Return the (X, Y) coordinate for the center point of the cell that contains the specified text.  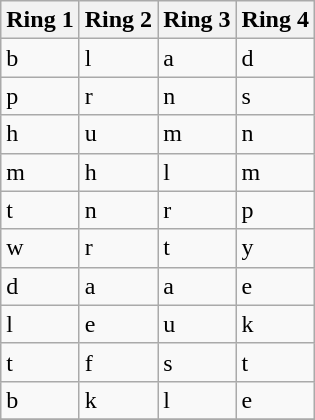
Ring 4 (275, 20)
Ring 2 (118, 20)
y (275, 248)
w (40, 248)
f (118, 362)
Ring 3 (197, 20)
Ring 1 (40, 20)
